Provide the [x, y] coordinate of the cell's center where the given text is located.  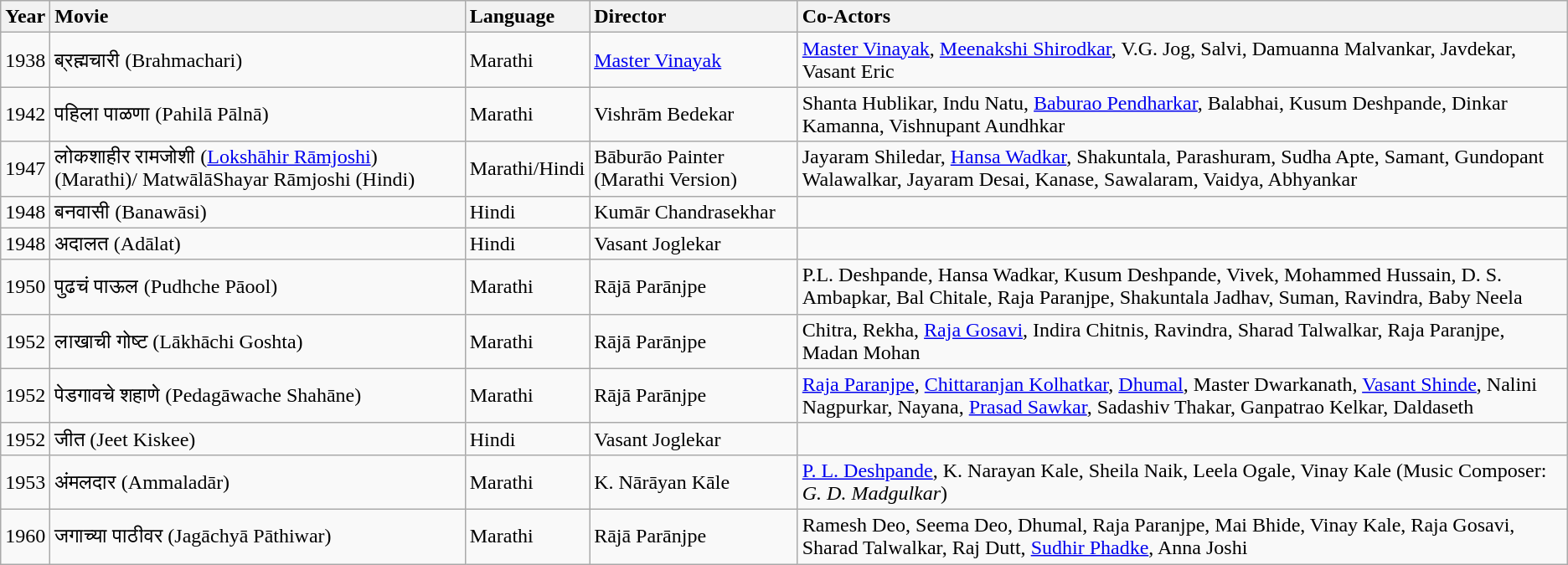
1942 [25, 114]
1953 [25, 482]
Co-Actors [1183, 17]
Kumār Chandrasekhar [694, 212]
Jayaram Shiledar, Hansa Wadkar, Shakuntala, Parashuram, Sudha Apte, Samant, Gundopant Walawalkar, Jayaram Desai, Kanase, Sawalaram, Vaidya, Abhyankar [1183, 169]
1950 [25, 286]
Marathi/Hindi [527, 169]
Shanta Hublikar, Indu Natu, Baburao Pendharkar, Balabhai, Kusum Deshpande, Dinkar Kamanna, Vishnupant Aundhkar [1183, 114]
P. L. Deshpande, K. Narayan Kale, Sheila Naik, Leela Ogale, Vinay Kale (Music Composer: G. D. Madgulkar) [1183, 482]
अंमलदार (Ammaladār) [258, 482]
पेडगावचे शहाणे (Pedagāwache Shahāne) [258, 395]
Chitra, Rekha, Raja Gosavi, Indira Chitnis, Ravindra, Sharad Talwalkar, Raja Paranjpe, Madan Mohan [1183, 342]
Master Vinayak, Meenakshi Shirodkar, V.G. Jog, Salvi, Damuanna Malvankar, Javdekar, Vasant Eric [1183, 60]
Year [25, 17]
लोकशाहीर रामजोशी (Lokshāhir Rāmjoshi) (Marathi)/ MatwālāShayar Rāmjoshi (Hindi) [258, 169]
अदालत (Adālat) [258, 244]
जगाच्या पाठीवर (Jagāchyā Pāthiwar) [258, 536]
1960 [25, 536]
Master Vinayak [694, 60]
बनवासी (Banawāsi) [258, 212]
Vishrām Bedekar [694, 114]
1947 [25, 169]
ब्रह्मचारी (Brahmachari) [258, 60]
Language [527, 17]
1938 [25, 60]
Bāburāo Painter (Marathi Version) [694, 169]
पहिला पाळणा (Pahilā Pālnā) [258, 114]
Ramesh Deo, Seema Deo, Dhumal, Raja Paranjpe, Mai Bhide, Vinay Kale, Raja Gosavi, Sharad Talwalkar, Raj Dutt, Sudhir Phadke, Anna Joshi [1183, 536]
लाखाची गोष्ट (Lākhāchi Goshta) [258, 342]
Movie [258, 17]
Director [694, 17]
पुढचं पाऊल (Pudhche Pāool) [258, 286]
जीत (Jeet Kiskee) [258, 439]
K. Nārāyan Kāle [694, 482]
